Locate the cell with the specified text and output its [x, y] center coordinate. 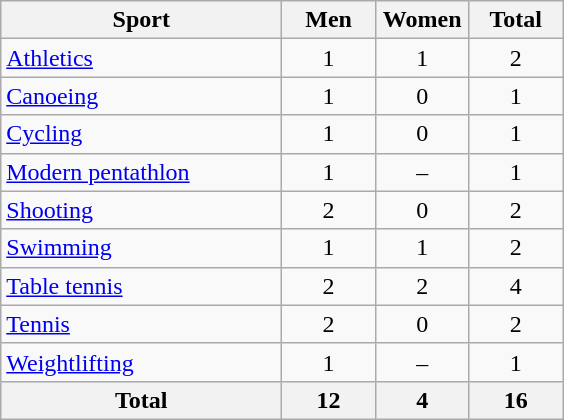
Modern pentathlon [142, 172]
Cycling [142, 134]
Shooting [142, 210]
Sport [142, 20]
Canoeing [142, 96]
16 [516, 400]
Women [422, 20]
Tennis [142, 324]
Athletics [142, 58]
Table tennis [142, 286]
Men [329, 20]
Weightlifting [142, 362]
12 [329, 400]
Swimming [142, 248]
